Search for the cell housing the specified text and yield its [x, y] center coordinate. 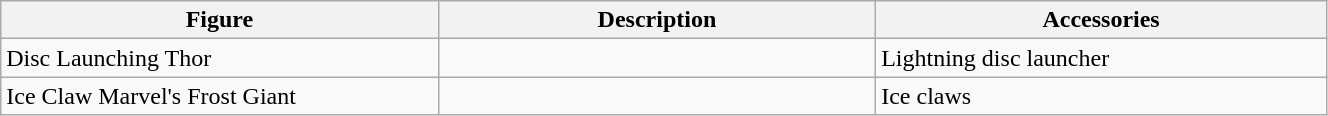
Accessories [1102, 20]
Description [656, 20]
Ice Claw Marvel's Frost Giant [220, 96]
Ice claws [1102, 96]
Disc Launching Thor [220, 58]
Figure [220, 20]
Lightning disc launcher [1102, 58]
